Scan for the cell matching the given text and deliver its (X, Y) coordinate at center. 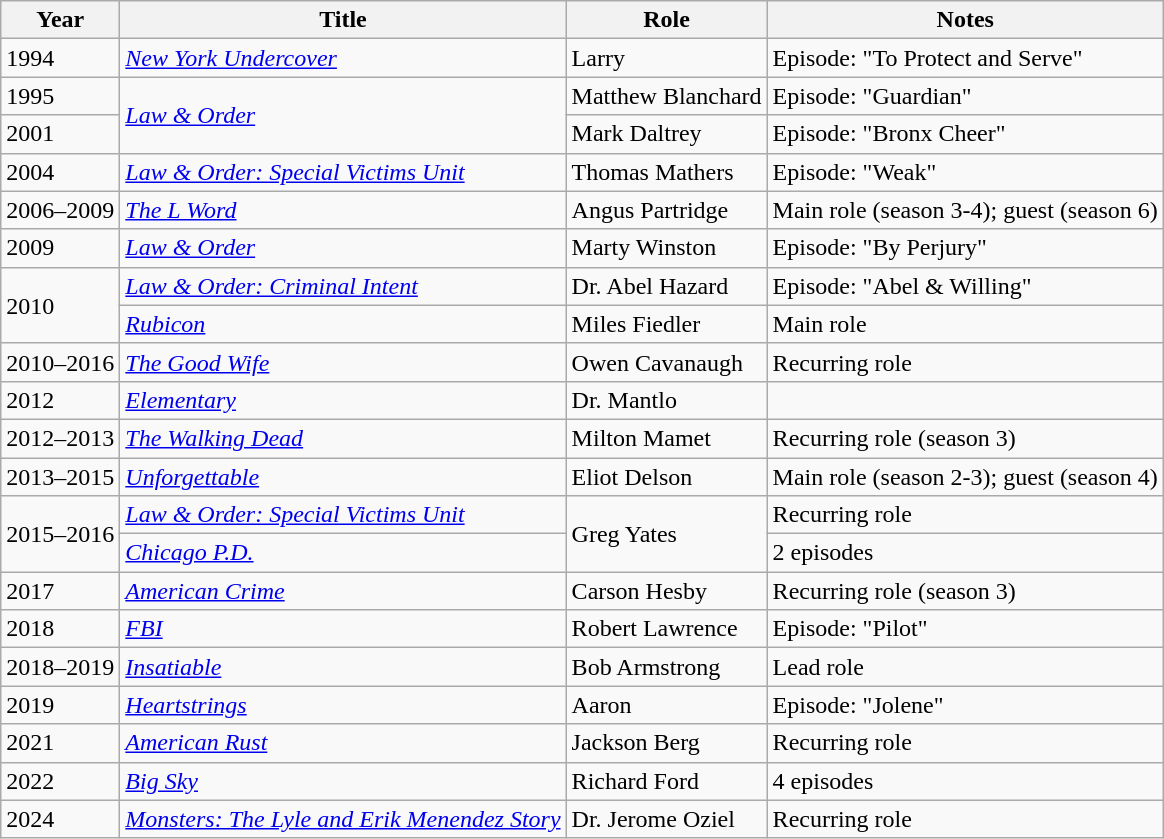
American Rust (343, 743)
Main role (965, 324)
Episode: "Pilot" (965, 629)
Episode: "Guardian" (965, 96)
2012–2013 (60, 438)
2019 (60, 705)
Law & Order: Criminal Intent (343, 286)
2010 (60, 305)
2006–2009 (60, 210)
Greg Yates (666, 534)
Episode: "To Protect and Serve" (965, 58)
New York Undercover (343, 58)
Rubicon (343, 324)
Year (60, 20)
Chicago P.D. (343, 553)
2017 (60, 591)
Role (666, 20)
4 episodes (965, 781)
2010–2016 (60, 362)
2012 (60, 400)
Eliot Delson (666, 477)
Monsters: The Lyle and Erik Menendez Story (343, 819)
1994 (60, 58)
Bob Armstrong (666, 667)
Dr. Abel Hazard (666, 286)
Title (343, 20)
Richard Ford (666, 781)
The Good Wife (343, 362)
Big Sky (343, 781)
The L Word (343, 210)
Elementary (343, 400)
Thomas Mathers (666, 172)
2001 (60, 134)
Episode: "Abel & Willing" (965, 286)
Dr. Jerome Oziel (666, 819)
Jackson Berg (666, 743)
2021 (60, 743)
2024 (60, 819)
2015–2016 (60, 534)
Miles Fiedler (666, 324)
The Walking Dead (343, 438)
FBI (343, 629)
Heartstrings (343, 705)
2022 (60, 781)
Episode: "Bronx Cheer" (965, 134)
Notes (965, 20)
Dr. Mantlo (666, 400)
Matthew Blanchard (666, 96)
Episode: "By Perjury" (965, 248)
Main role (season 2-3); guest (season 4) (965, 477)
American Crime (343, 591)
Unforgettable (343, 477)
Lead role (965, 667)
Episode: "Weak" (965, 172)
Episode: "Jolene" (965, 705)
2 episodes (965, 553)
Main role (season 3-4); guest (season 6) (965, 210)
Insatiable (343, 667)
Carson Hesby (666, 591)
1995 (60, 96)
Owen Cavanaugh (666, 362)
Aaron (666, 705)
2018 (60, 629)
2013–2015 (60, 477)
2018–2019 (60, 667)
2004 (60, 172)
Robert Lawrence (666, 629)
Milton Mamet (666, 438)
Mark Daltrey (666, 134)
Larry (666, 58)
Angus Partridge (666, 210)
Marty Winston (666, 248)
2009 (60, 248)
